Return the (X, Y) coordinate for the center point of the cell that contains the specified text.  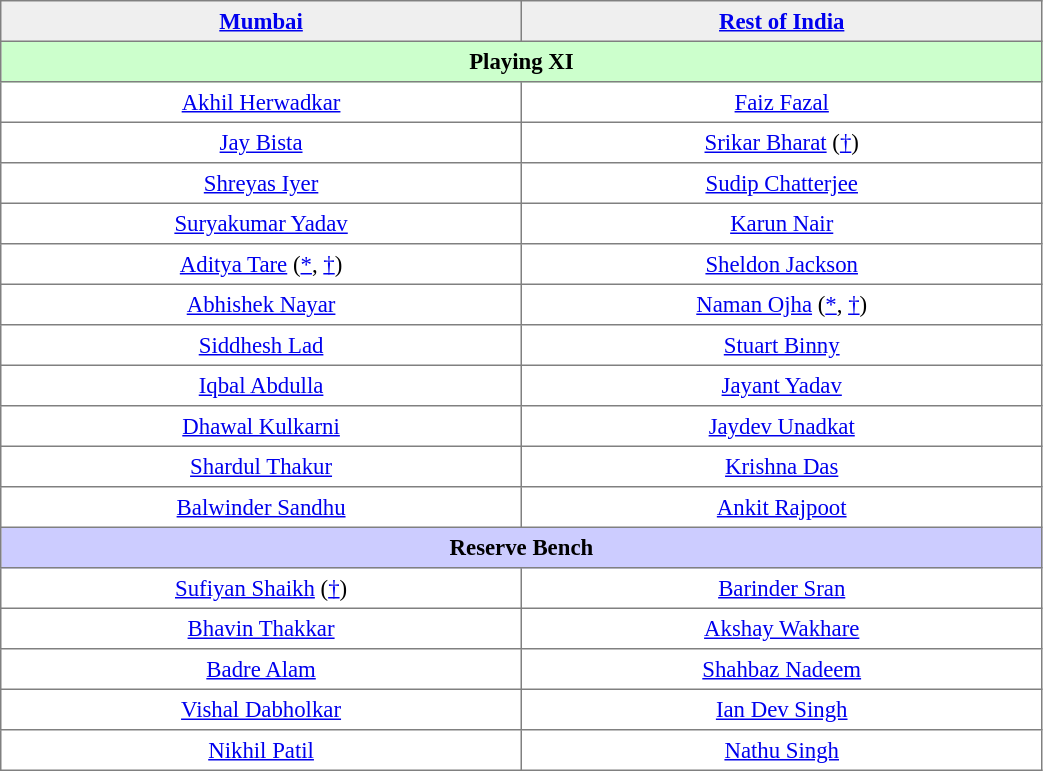
Sufiyan Shaikh (†) (262, 588)
Stuart Binny (782, 345)
Sudip Chatterjee (782, 183)
Jaydev Unadkat (782, 426)
Siddhesh Lad (262, 345)
Badre Alam (262, 669)
Aditya Tare (*, †) (262, 264)
Shardul Thakur (262, 466)
Nikhil Patil (262, 750)
Nathu Singh (782, 750)
Abhishek Nayar (262, 304)
Jay Bista (262, 142)
Iqbal Abdulla (262, 385)
Reserve Bench (522, 547)
Rest of India (782, 21)
Faiz Fazal (782, 102)
Mumbai (262, 21)
Bhavin Thakkar (262, 628)
Akhil Herwadkar (262, 102)
Akshay Wakhare (782, 628)
Sheldon Jackson (782, 264)
Ankit Rajpoot (782, 507)
Karun Nair (782, 223)
Balwinder Sandhu (262, 507)
Dhawal Kulkarni (262, 426)
Srikar Bharat (†) (782, 142)
Playing XI (522, 61)
Barinder Sran (782, 588)
Shahbaz Nadeem (782, 669)
Suryakumar Yadav (262, 223)
Ian Dev Singh (782, 709)
Vishal Dabholkar (262, 709)
Shreyas Iyer (262, 183)
Jayant Yadav (782, 385)
Naman Ojha (*, †) (782, 304)
Krishna Das (782, 466)
